From the cell containing the given text, extract its center point as (X, Y) coordinate. 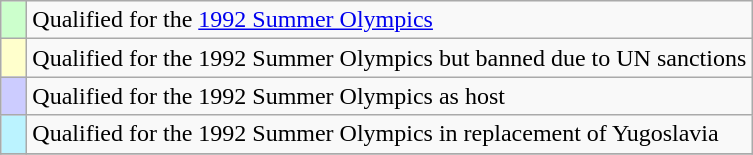
Qualified for the 1992 Summer Olympics but banned due to UN sanctions (390, 58)
Qualified for the 1992 Summer Olympics in replacement of Yugoslavia (390, 134)
Qualified for the 1992 Summer Olympics as host (390, 96)
Qualified for the 1992 Summer Olympics (390, 20)
